For the text-containing cell, return its midpoint in [x, y] coordinate format. 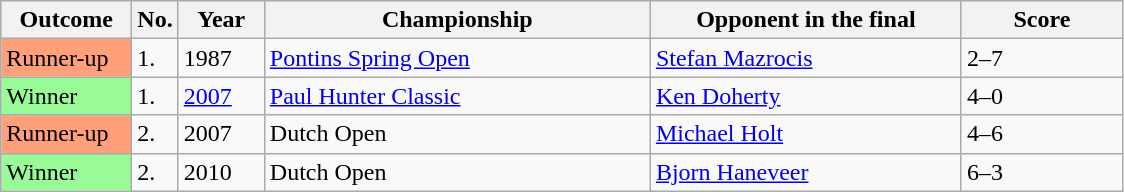
1987 [221, 58]
Opponent in the final [806, 20]
Bjorn Haneveer [806, 172]
Ken Doherty [806, 96]
Championship [457, 20]
2010 [221, 172]
Stefan Mazrocis [806, 58]
No. [155, 20]
Outcome [66, 20]
4–6 [1042, 134]
Michael Holt [806, 134]
Year [221, 20]
2–7 [1042, 58]
Pontins Spring Open [457, 58]
4–0 [1042, 96]
Paul Hunter Classic [457, 96]
6–3 [1042, 172]
Score [1042, 20]
